From the cell containing the given text, extract its center point as [x, y] coordinate. 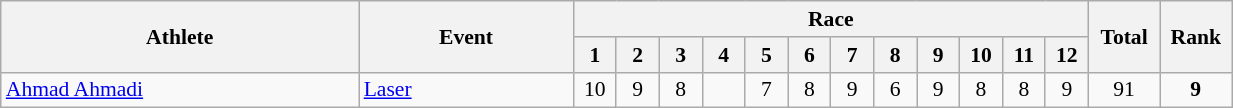
5 [766, 55]
1 [594, 55]
Race [830, 19]
Rank [1196, 36]
11 [1024, 55]
12 [1066, 55]
2 [638, 55]
Total [1124, 36]
Laser [466, 90]
3 [680, 55]
Athlete [180, 36]
Event [466, 36]
Ahmad Ahmadi [180, 90]
91 [1124, 90]
4 [724, 55]
